Return [x, y] of the center of cell containing provided text 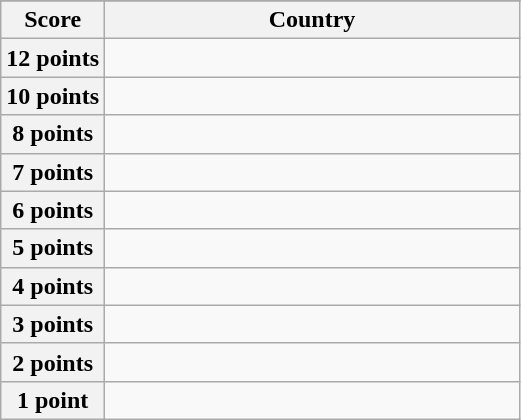
7 points [53, 172]
6 points [53, 210]
4 points [53, 286]
3 points [53, 324]
Country [312, 20]
5 points [53, 248]
1 point [53, 400]
8 points [53, 134]
10 points [53, 96]
12 points [53, 58]
Score [53, 20]
2 points [53, 362]
